Provide the [x, y] coordinate of the cell's center where the given text is located.  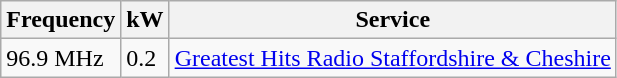
Frequency [61, 20]
Greatest Hits Radio Staffordshire & Cheshire [392, 58]
Service [392, 20]
kW [145, 20]
0.2 [145, 58]
96.9 MHz [61, 58]
